For the text-containing cell, return its midpoint in [x, y] coordinate format. 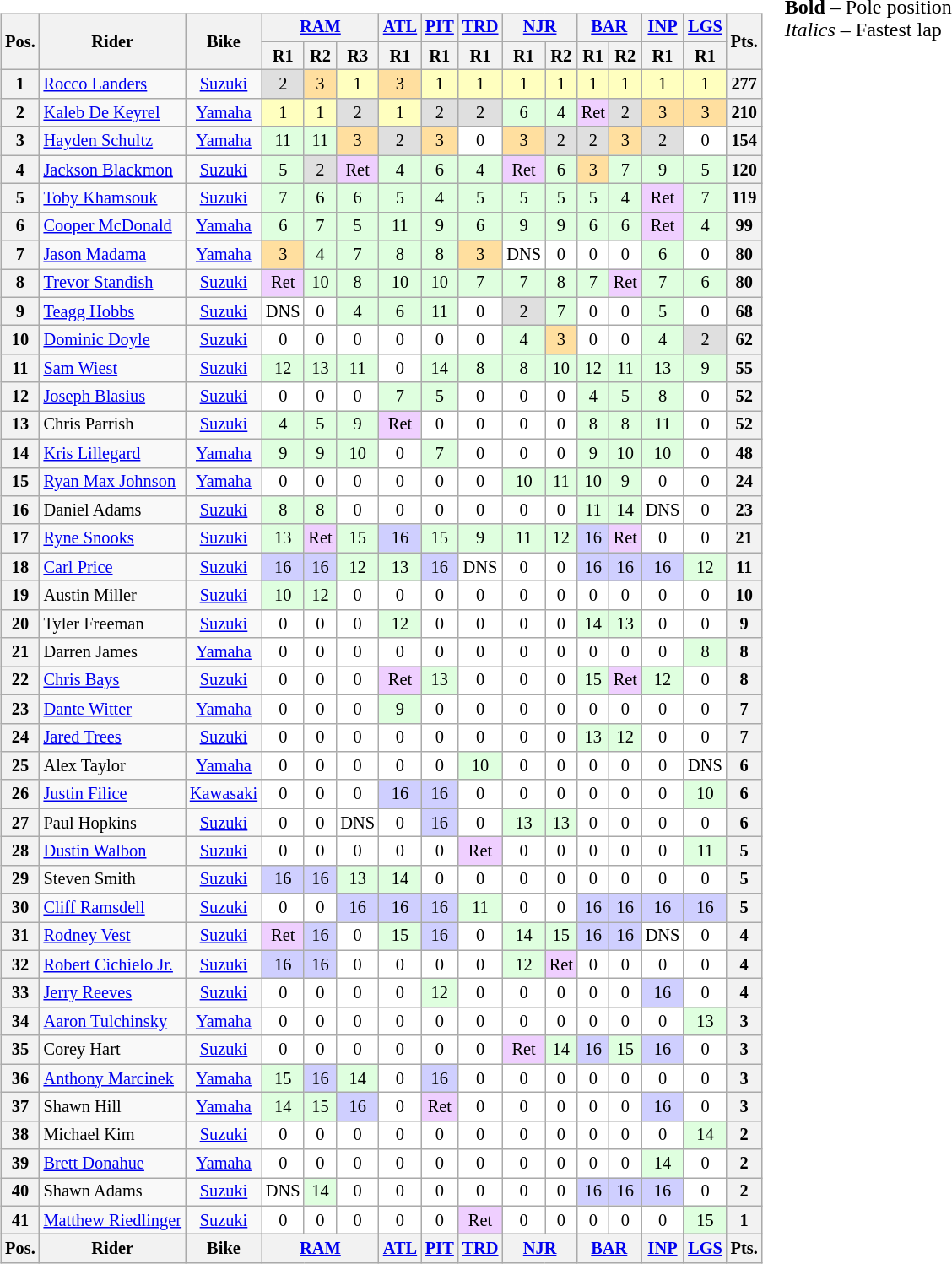
34 [20, 1022]
35 [20, 1050]
Kaleb De Keyrel [113, 113]
Chris Parrish [113, 425]
Teagg Hobbs [113, 311]
38 [20, 1135]
Shawn Adams [113, 1192]
32 [20, 964]
Shawn Hill [113, 1107]
48 [744, 453]
68 [744, 311]
Dante Witter [113, 709]
39 [20, 1164]
Justin Filice [113, 794]
29 [20, 879]
Darren James [113, 652]
36 [20, 1078]
Dominic Doyle [113, 340]
Cooper McDonald [113, 226]
Jared Trees [113, 737]
33 [20, 993]
99 [744, 226]
154 [744, 141]
Jason Madama [113, 255]
31 [20, 937]
Trevor Standish [113, 284]
Paul Hopkins [113, 823]
18 [20, 567]
119 [744, 198]
Austin Miller [113, 596]
27 [20, 823]
30 [20, 908]
26 [20, 794]
Matthew Riedlinger [113, 1220]
20 [20, 624]
17 [20, 538]
Michael Kim [113, 1135]
Alex Taylor [113, 766]
120 [744, 170]
Jackson Blackmon [113, 170]
Aaron Tulchinsky [113, 1022]
Brett Donahue [113, 1164]
Daniel Adams [113, 510]
210 [744, 113]
62 [744, 340]
Steven Smith [113, 879]
R3 [357, 56]
Dustin Walbon [113, 851]
Rocco Landers [113, 84]
Robert Cichielo Jr. [113, 964]
25 [20, 766]
Cliff Ramsdell [113, 908]
Carl Price [113, 567]
Rodney Vest [113, 937]
Chris Bays [113, 681]
Toby Khamsouk [113, 198]
37 [20, 1107]
Joseph Blasius [113, 397]
Jerry Reeves [113, 993]
Corey Hart [113, 1050]
Ryne Snooks [113, 538]
41 [20, 1220]
40 [20, 1192]
Hayden Schultz [113, 141]
22 [20, 681]
19 [20, 596]
277 [744, 84]
Tyler Freeman [113, 624]
55 [744, 369]
Anthony Marcinek [113, 1078]
Kawasaki [224, 794]
Kris Lillegard [113, 453]
Ryan Max Johnson [113, 482]
Sam Wiest [113, 369]
28 [20, 851]
